Determine the (X, Y) coordinate at the center of the cell enclosing the given text.  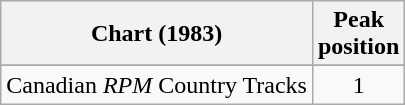
Canadian RPM Country Tracks (157, 85)
Chart (1983) (157, 34)
1 (358, 85)
Peakposition (358, 34)
